Return the [X, Y] coordinate for the center point of the cell that contains the specified text.  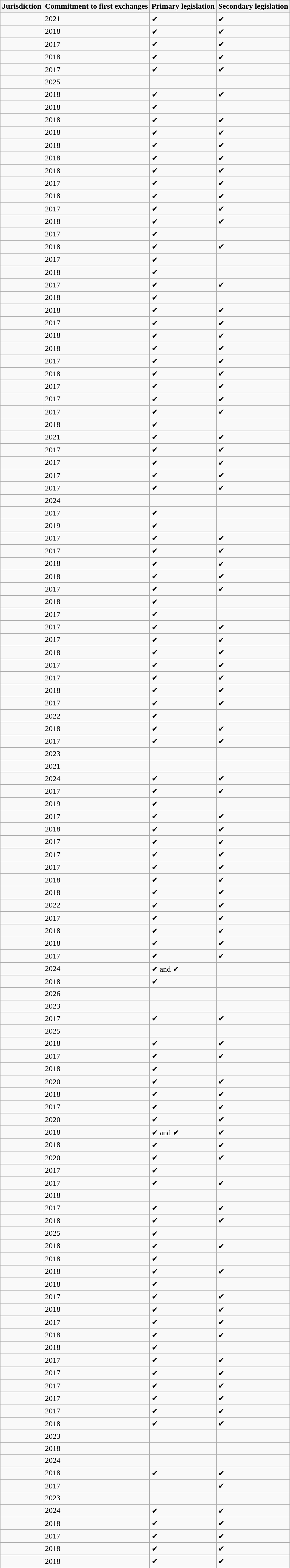
Secondary legislation [253, 6]
Jurisdiction [22, 6]
2026 [97, 994]
Primary legislation [183, 6]
Commitment to first exchanges [97, 6]
